Capture the cell that displays the provided text and extract its (X, Y) central coordinate. 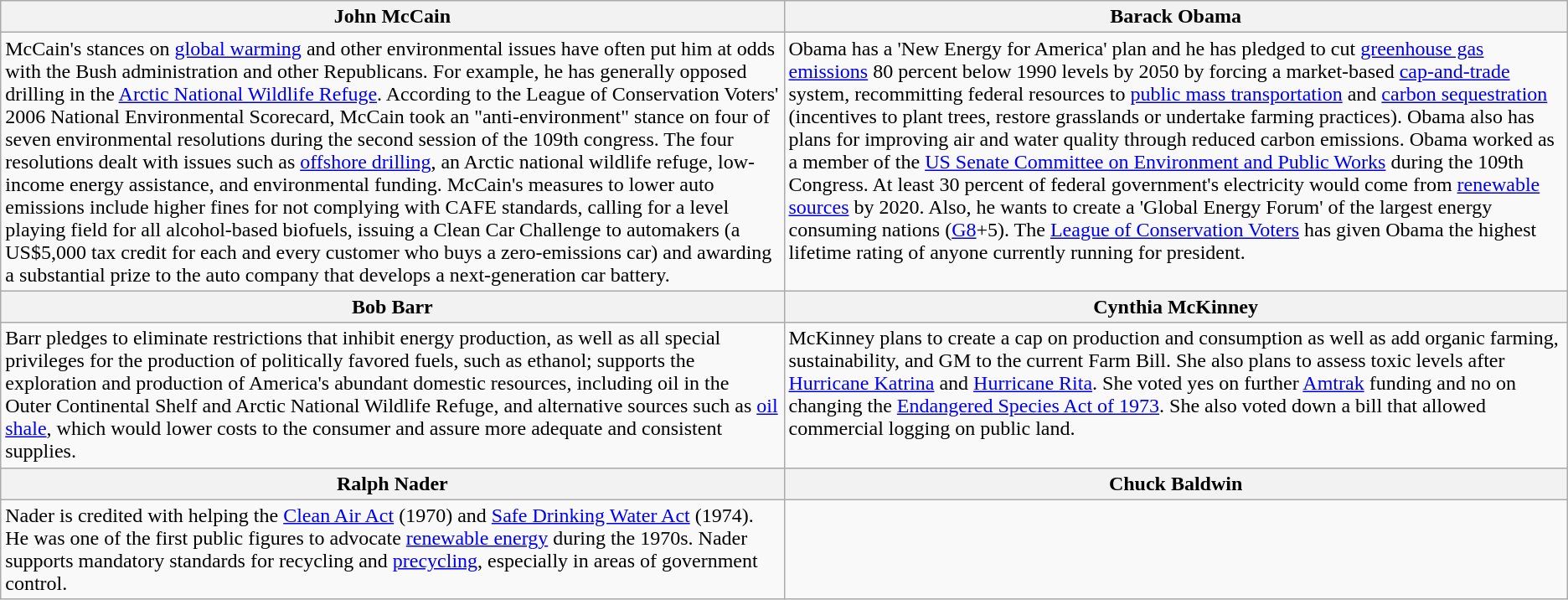
Bob Barr (392, 307)
Cynthia McKinney (1176, 307)
Ralph Nader (392, 484)
Barack Obama (1176, 17)
John McCain (392, 17)
Chuck Baldwin (1176, 484)
